Search for the cell housing the specified text and yield its [x, y] center coordinate. 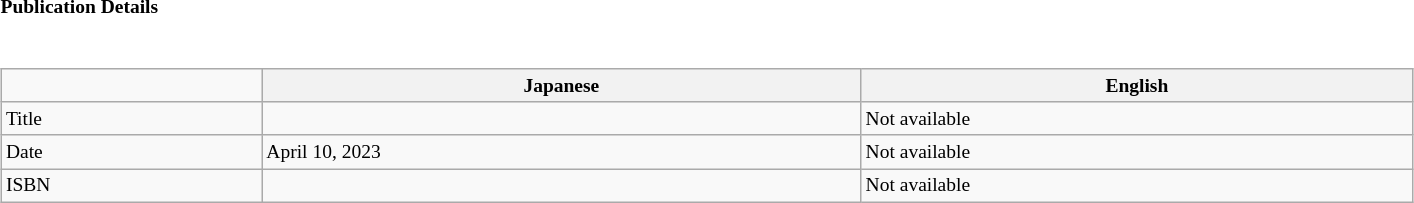
Title [131, 118]
English [1137, 86]
Date [131, 152]
April 10, 2023 [562, 152]
ISBN [131, 186]
Japanese [562, 86]
